Output the (X, Y) coordinate of the center of the cell containing the given text.  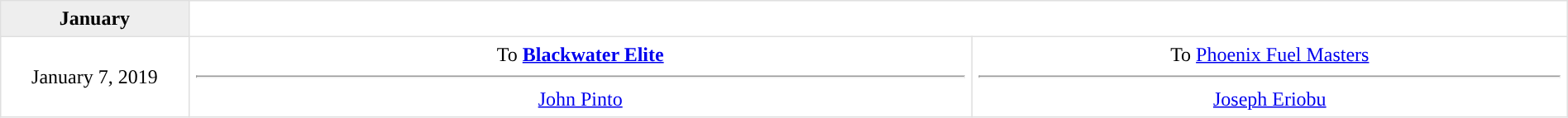
To Blackwater EliteJohn Pinto (581, 77)
January (94, 19)
To Phoenix Fuel MastersJoseph Eriobu (1269, 77)
January 7, 2019 (94, 77)
